Determine the (X, Y) coordinate at the center of the cell enclosing the given text.  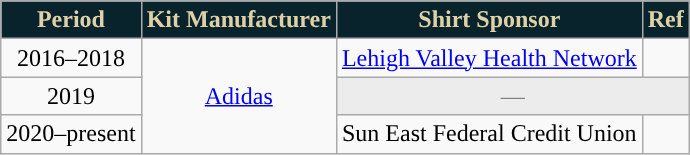
Adidas (238, 96)
— (512, 96)
Shirt Sponsor (489, 20)
2020–present (71, 134)
2019 (71, 96)
2016–2018 (71, 58)
Ref (666, 20)
Lehigh Valley Health Network (489, 58)
Sun East Federal Credit Union (489, 134)
Kit Manufacturer (238, 20)
Period (71, 20)
